Scan for the cell matching the given text and deliver its (x, y) coordinate at center. 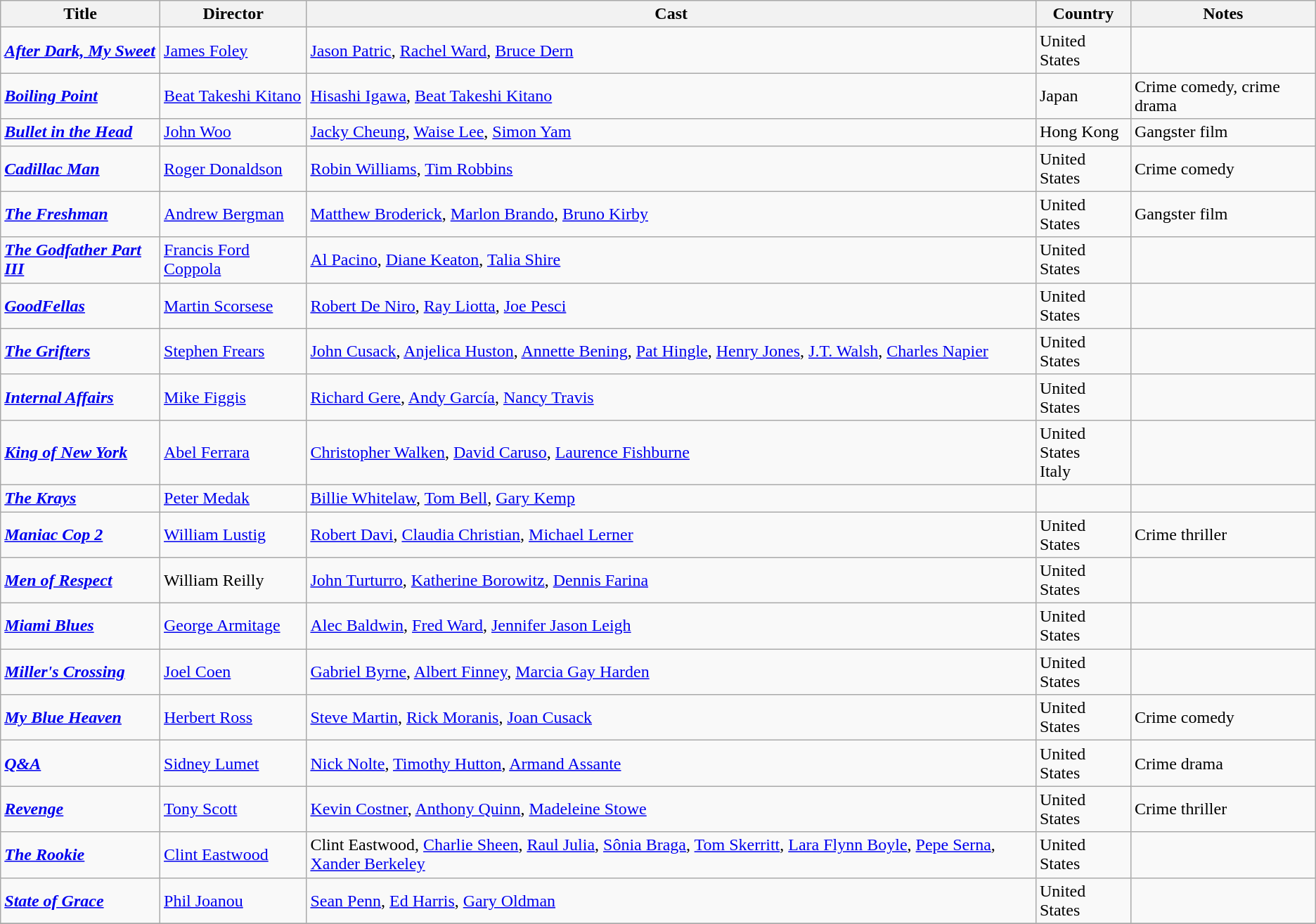
Cast (671, 14)
William Lustig (233, 534)
Joel Coen (233, 672)
Kevin Costner, Anthony Quinn, Madeleine Stowe (671, 809)
Mike Figgis (233, 397)
Billie Whitelaw, Tom Bell, Gary Kemp (671, 498)
George Armitage (233, 626)
GoodFellas (80, 305)
Bullet in the Head (80, 132)
Robert De Niro, Ray Liotta, Joe Pesci (671, 305)
James Foley (233, 51)
Jason Patric, Rachel Ward, Bruce Dern (671, 51)
Men of Respect (80, 581)
Hisashi Igawa, Beat Takeshi Kitano (671, 96)
Miami Blues (80, 626)
The Godfather Part III (80, 260)
Hong Kong (1083, 132)
Roger Donaldson (233, 169)
Stephen Frears (233, 352)
William Reilly (233, 581)
Clint Eastwood, Charlie Sheen, Raul Julia, Sônia Braga, Tom Skerritt, Lara Flynn Boyle, Pepe Serna, Xander Berkeley (671, 855)
Jacky Cheung, Waise Lee, Simon Yam (671, 132)
Andrew Bergman (233, 214)
The Rookie (80, 855)
Q&A (80, 764)
John Woo (233, 132)
Peter Medak (233, 498)
The Freshman (80, 214)
Christopher Walken, David Caruso, Laurence Fishburne (671, 452)
Robert Davi, Claudia Christian, Michael Lerner (671, 534)
The Grifters (80, 352)
My Blue Heaven (80, 717)
Boiling Point (80, 96)
King of New York (80, 452)
Richard Gere, Andy García, Nancy Travis (671, 397)
Herbert Ross (233, 717)
Phil Joanou (233, 900)
Sidney Lumet (233, 764)
Director (233, 14)
Nick Nolte, Timothy Hutton, Armand Assante (671, 764)
Clint Eastwood (233, 855)
Martin Scorsese (233, 305)
Crime drama (1223, 764)
Abel Ferrara (233, 452)
Beat Takeshi Kitano (233, 96)
John Turturro, Katherine Borowitz, Dennis Farina (671, 581)
Robin Williams, Tim Robbins (671, 169)
Francis Ford Coppola (233, 260)
Country (1083, 14)
Matthew Broderick, Marlon Brando, Bruno Kirby (671, 214)
Gabriel Byrne, Albert Finney, Marcia Gay Harden (671, 672)
Cadillac Man (80, 169)
State of Grace (80, 900)
Al Pacino, Diane Keaton, Talia Shire (671, 260)
The Krays (80, 498)
Crime comedy, crime drama (1223, 96)
Maniac Cop 2 (80, 534)
Steve Martin, Rick Moranis, Joan Cusack (671, 717)
After Dark, My Sweet (80, 51)
John Cusack, Anjelica Huston, Annette Bening, Pat Hingle, Henry Jones, J.T. Walsh, Charles Napier (671, 352)
United StatesItaly (1083, 452)
Tony Scott (233, 809)
Japan (1083, 96)
Internal Affairs (80, 397)
Miller's Crossing (80, 672)
Sean Penn, Ed Harris, Gary Oldman (671, 900)
Alec Baldwin, Fred Ward, Jennifer Jason Leigh (671, 626)
Revenge (80, 809)
Title (80, 14)
Notes (1223, 14)
